Locate the cell with the specified text and output its [x, y] center coordinate. 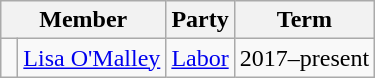
Lisa O'Malley [92, 58]
Labor [200, 58]
Party [200, 20]
Term [304, 20]
2017–present [304, 58]
Member [84, 20]
